Return the (x, y) coordinate for the center point of the cell that contains the specified text.  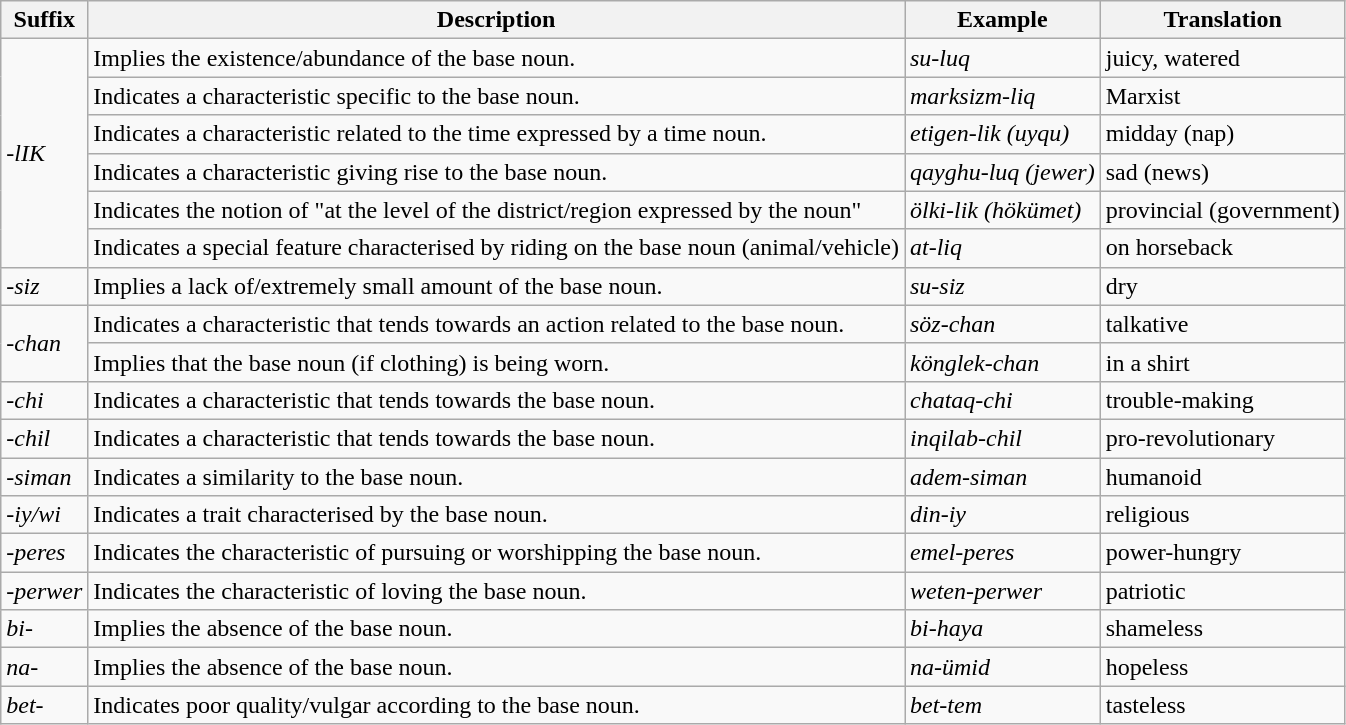
inqilab-chil (1002, 438)
Indicates a characteristic related to the time expressed by a time noun. (496, 134)
-chan (44, 343)
Implies that the base noun (if clothing) is being worn. (496, 362)
-siman (44, 477)
-chil (44, 438)
Indicates the characteristic of pursuing or worshipping the base noun. (496, 553)
marksizm-liq (1002, 96)
dry (1222, 286)
qayghu-luq (jewer) (1002, 172)
provincial (government) (1222, 210)
bet- (44, 705)
-siz (44, 286)
Indicates a characteristic specific to the base noun. (496, 96)
ölki-lik (hökümet) (1002, 210)
Indicates a special feature characterised by riding on the base noun (animal/vehicle) (496, 248)
-iy/wi (44, 515)
na-ümid (1002, 667)
Implies the existence/abundance of the base noun. (496, 58)
Indicates the notion of "at the level of the district/region expressed by the noun" (496, 210)
-lIK (44, 153)
-chi (44, 400)
pro-revolutionary (1222, 438)
na- (44, 667)
bi- (44, 629)
Indicates the characteristic of loving the base noun. (496, 591)
midday (nap) (1222, 134)
at-liq (1002, 248)
tasteless (1222, 705)
bet-tem (1002, 705)
söz-chan (1002, 324)
etigen-lik (uyqu) (1002, 134)
su-siz (1002, 286)
Indicates a characteristic that tends towards an action related to the base noun. (496, 324)
adem-siman (1002, 477)
Suffix (44, 20)
Description (496, 20)
hopeless (1222, 667)
könglek-chan (1002, 362)
Translation (1222, 20)
Indicates a similarity to the base noun. (496, 477)
din-iy (1002, 515)
in a shirt (1222, 362)
weten-perwer (1002, 591)
on horseback (1222, 248)
religious (1222, 515)
emel-peres (1002, 553)
shameless (1222, 629)
bi-haya (1002, 629)
Marxist (1222, 96)
Implies a lack of/extremely small amount of the base noun. (496, 286)
juicy, watered (1222, 58)
trouble-making (1222, 400)
chataq-chi (1002, 400)
-peres (44, 553)
sad (news) (1222, 172)
-perwer (44, 591)
Indicates a characteristic giving rise to the base noun. (496, 172)
Example (1002, 20)
patriotic (1222, 591)
Indicates a trait characterised by the base noun. (496, 515)
su-luq (1002, 58)
power-hungry (1222, 553)
humanoid (1222, 477)
talkative (1222, 324)
Indicates poor quality/vulgar according to the base noun. (496, 705)
